For the text-containing cell, return its midpoint in (X, Y) coordinate format. 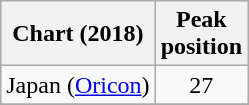
Chart (2018) (78, 34)
Peakposition (201, 34)
Japan (Oricon) (78, 85)
27 (201, 85)
